Locate the cell with the specified text and output its (X, Y) center coordinate. 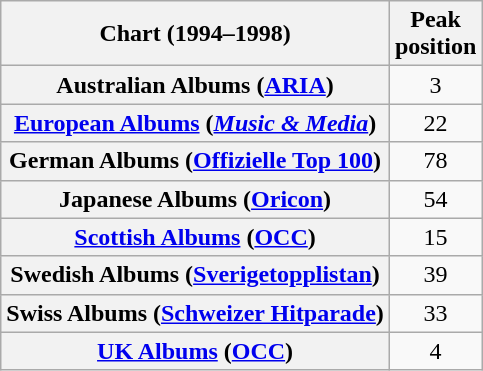
22 (435, 123)
Scottish Albums (OCC) (196, 237)
15 (435, 237)
Japanese Albums (Oricon) (196, 199)
German Albums (Offizielle Top 100) (196, 161)
3 (435, 85)
39 (435, 275)
Chart (1994–1998) (196, 34)
54 (435, 199)
Swedish Albums (Sverigetopplistan) (196, 275)
UK Albums (OCC) (196, 351)
Australian Albums (ARIA) (196, 85)
4 (435, 351)
Swiss Albums (Schweizer Hitparade) (196, 313)
Peakposition (435, 34)
33 (435, 313)
European Albums (Music & Media) (196, 123)
78 (435, 161)
